Extract the [X, Y] coordinate from the center of the cell holding the provided text.  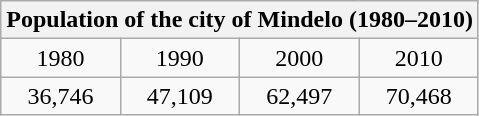
70,468 [418, 96]
47,109 [180, 96]
Population of the city of Mindelo (1980–2010) [240, 20]
62,497 [300, 96]
1980 [60, 58]
36,746 [60, 96]
2010 [418, 58]
2000 [300, 58]
1990 [180, 58]
